Provide the [X, Y] coordinate of the cell's center where the given text is located.  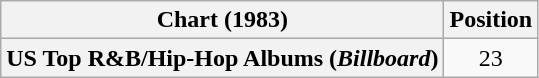
23 [491, 58]
Position [491, 20]
Chart (1983) [222, 20]
US Top R&B/Hip-Hop Albums (Billboard) [222, 58]
